Find where the given text appears and provide that cell's center as [x, y] coordinate. 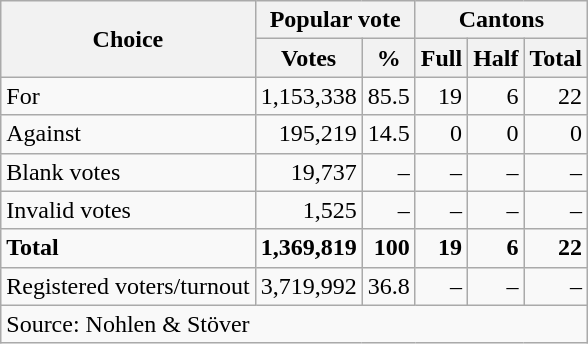
Half [496, 58]
% [388, 58]
1,369,819 [308, 248]
Source: Nohlen & Stöver [294, 324]
Choice [128, 39]
195,219 [308, 134]
1,153,338 [308, 96]
Registered voters/turnout [128, 286]
Invalid votes [128, 210]
14.5 [388, 134]
For [128, 96]
Votes [308, 58]
Full [441, 58]
85.5 [388, 96]
36.8 [388, 286]
Against [128, 134]
1,525 [308, 210]
Cantons [501, 20]
Popular vote [335, 20]
Blank votes [128, 172]
100 [388, 248]
3,719,992 [308, 286]
19,737 [308, 172]
